Return (x, y) of the center of cell containing provided text 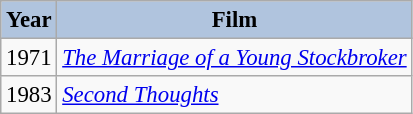
Second Thoughts (234, 95)
1983 (29, 95)
Film (234, 20)
The Marriage of a Young Stockbroker (234, 58)
1971 (29, 58)
Year (29, 20)
